Scan for the cell matching the given text and deliver its [X, Y] coordinate at center. 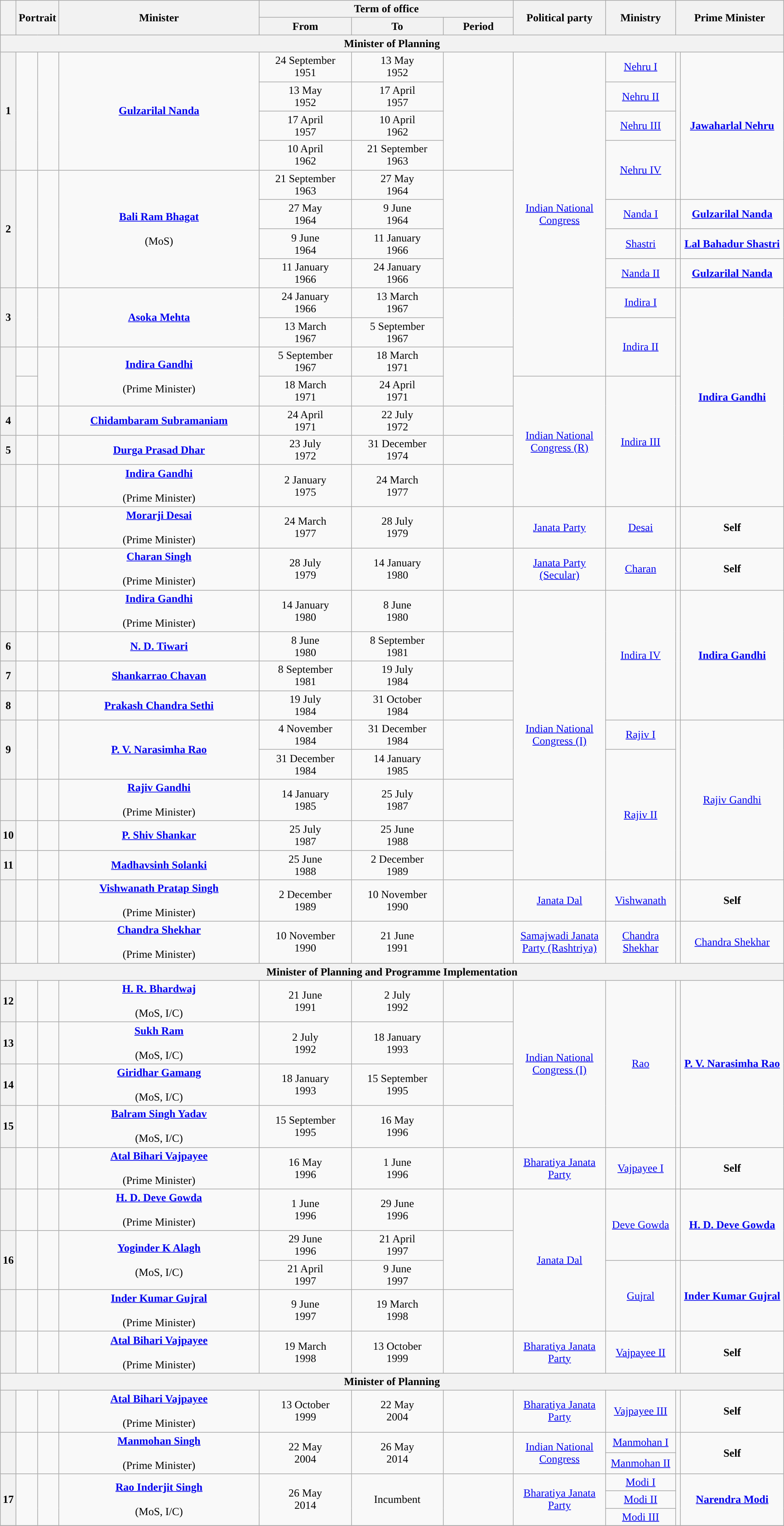
Manmohan Singh(Prime Minister) [159, 1453]
6 [8, 646]
Charan [640, 569]
H. R. Bhardwaj(MoS, I/C) [159, 1001]
Inder Kumar Gujral(Prime Minister) [159, 1310]
Incumbent [398, 1500]
3 [8, 317]
14 [8, 1085]
Modi II [640, 1500]
Indian National Congress (R) [560, 441]
Vajpayee II [640, 1352]
Prakash Chandra Sethi [159, 705]
Nehru IV [640, 170]
4 November1984 [305, 735]
Deve Gowda [640, 1224]
Inder Kumar Gujral [732, 1296]
13 [8, 1043]
Rao Inderjit Singh(MoS, I/C) [159, 1500]
Manmohan I [640, 1442]
Bali Ram Bhagat(MoS) [159, 229]
31 October1984 [398, 705]
Desai [640, 527]
Portrait [38, 18]
Asoka Mehta [159, 317]
Minister of Planning and Programme Implementation [392, 972]
H. D. Deve Gowda(Prime Minister) [159, 1210]
Indira III [640, 441]
16 [8, 1260]
Rajiv Gandhi [732, 800]
4 [8, 420]
Nanda II [640, 273]
Narendra Modi [732, 1500]
12 [8, 1001]
Chidambaram Subramaniam [159, 420]
2 [8, 229]
Rajiv II [640, 815]
Gujral [640, 1296]
Sukh Ram(MoS, I/C) [159, 1043]
Durga Prasad Dhar [159, 450]
Balram Singh Yadav(MoS, I/C) [159, 1126]
Indira II [640, 347]
Period [478, 26]
10 [8, 835]
Indira IV [640, 655]
Morarji Desai(Prime Minister) [159, 527]
N. D. Tiwari [159, 646]
24 September1951 [305, 67]
Ministry [640, 18]
Chandra Shekhar(Prime Minister) [159, 942]
Nanda I [640, 214]
Political party [560, 18]
Vajpayee III [640, 1411]
11 [8, 864]
Nehru III [640, 126]
1 [8, 111]
From [305, 26]
22 July1972 [398, 420]
Janata Party [560, 527]
Charan Singh(Prime Minister) [159, 569]
Rajiv I [640, 735]
7 [8, 676]
Giridhar Gamang(MoS, I/C) [159, 1085]
H. D. Deve Gowda [732, 1224]
Prime Minister [730, 18]
Modi III [640, 1517]
Rao [640, 1064]
15 [8, 1126]
17 [8, 1500]
Nehru I [640, 67]
Lal Bahadur Shastri [732, 244]
5 [8, 450]
Nehru II [640, 96]
Samajwadi Janata Party (Rashtriya) [560, 942]
Vishwanath [640, 901]
To [398, 26]
Madhavsinh Solanki [159, 864]
Indira I [640, 303]
P. Shiv Shankar [159, 835]
31 December1974 [398, 450]
Yoginder K Alagh(MoS, I/C) [159, 1260]
Vishwanath Pratap Singh(Prime Minister) [159, 901]
Modi I [640, 1483]
Rajiv Gandhi(Prime Minister) [159, 800]
Jawaharlal Nehru [732, 126]
Janata Party (Secular) [560, 569]
Manmohan II [640, 1463]
Vajpayee I [640, 1168]
23 July1972 [305, 450]
8 [8, 705]
Minister [159, 18]
Shastri [640, 244]
2 January1975 [305, 486]
Shankarrao Chavan [159, 676]
Term of office [387, 9]
9 [8, 749]
